Pinpoint the cell where the given text exists, returning its (X, Y) midpoint coordinate. 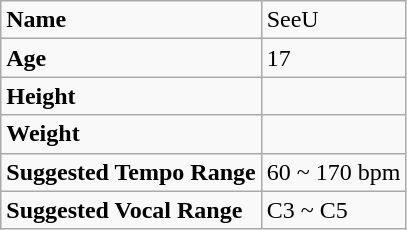
Weight (131, 134)
C3 ~ C5 (334, 210)
Age (131, 58)
SeeU (334, 20)
17 (334, 58)
Height (131, 96)
Name (131, 20)
Suggested Vocal Range (131, 210)
60 ~ 170 bpm (334, 172)
Suggested Tempo Range (131, 172)
